Extract the (x, y) coordinate from the center of the cell holding the provided text.  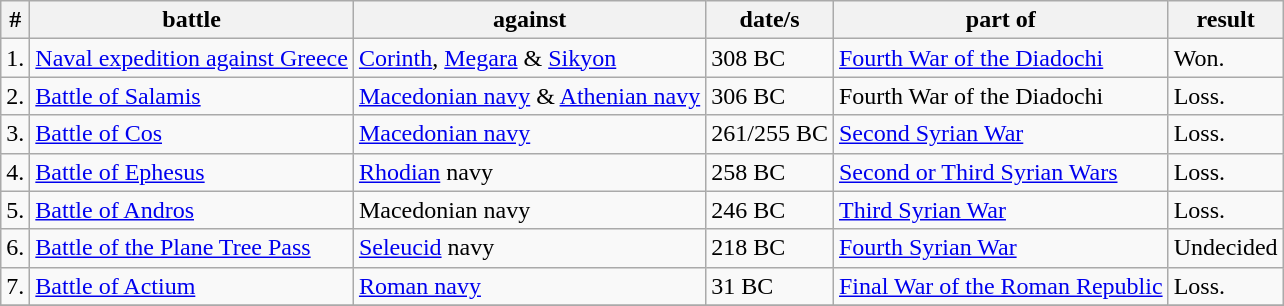
308 BC (770, 58)
4. (16, 172)
5. (16, 210)
Won. (1226, 58)
# (16, 20)
Second Syrian War (1000, 134)
part of (1000, 20)
Third Syrian War (1000, 210)
6. (16, 248)
Seleucid navy (529, 248)
Battle of Actium (192, 286)
306 BC (770, 96)
Macedonian navy & Athenian navy (529, 96)
Roman navy (529, 286)
1. (16, 58)
258 BC (770, 172)
Rhodian navy (529, 172)
7. (16, 286)
Battle of Cos (192, 134)
date/s (770, 20)
Battle of the Plane Tree Pass (192, 248)
Battle of Salamis (192, 96)
31 BC (770, 286)
Battle of Andros (192, 210)
battle (192, 20)
Naval expedition against Greece (192, 58)
218 BC (770, 248)
261/255 BC (770, 134)
result (1226, 20)
against (529, 20)
Battle of Ephesus (192, 172)
Undecided (1226, 248)
Fourth Syrian War (1000, 248)
3. (16, 134)
2. (16, 96)
246 BC (770, 210)
Corinth, Megara & Sikyon (529, 58)
Final War of the Roman Republic (1000, 286)
Second or Third Syrian Wars (1000, 172)
